Output the (X, Y) coordinate of the center of the cell containing the given text.  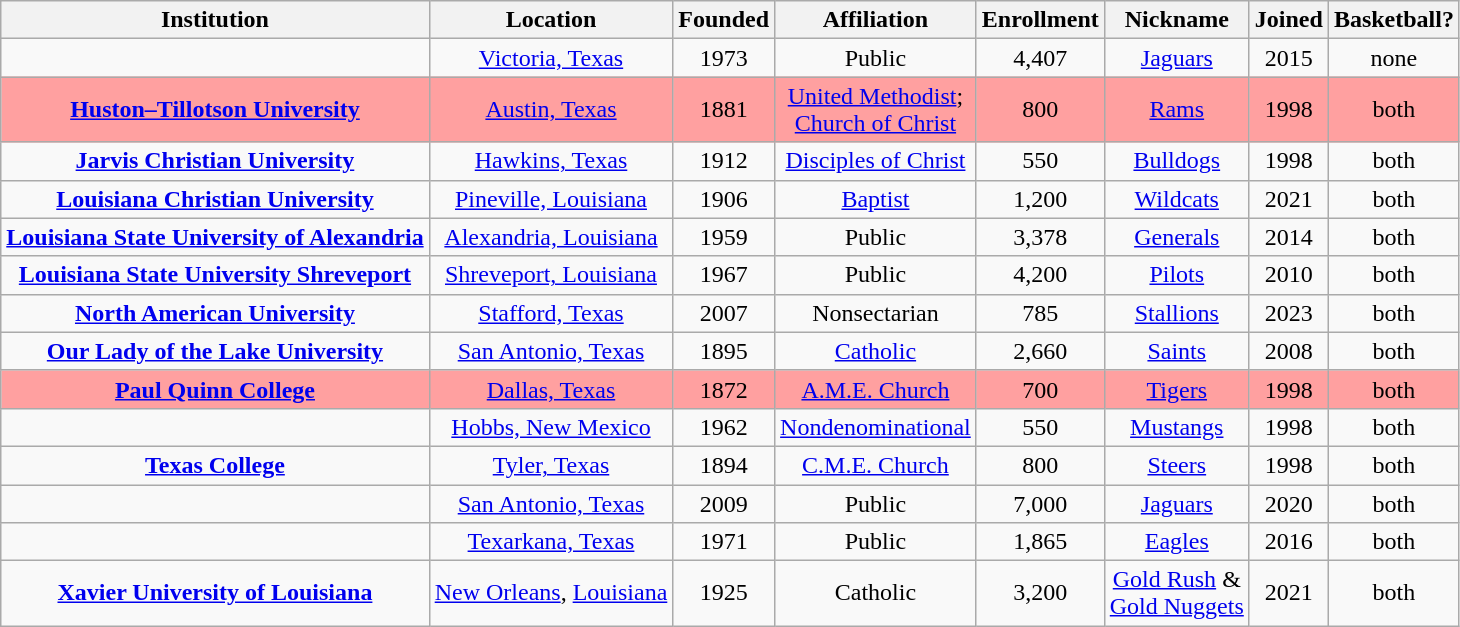
2014 (1288, 237)
2015 (1288, 58)
Saints (1176, 351)
2008 (1288, 351)
Paul Quinn College (215, 389)
1895 (724, 351)
700 (1040, 389)
Nonsectarian (876, 313)
2023 (1288, 313)
Stafford, Texas (551, 313)
2016 (1288, 542)
Shreveport, Louisiana (551, 275)
Victoria, Texas (551, 58)
Tyler, Texas (551, 465)
1973 (724, 58)
Pineville, Louisiana (551, 199)
Xavier University of Louisiana (215, 594)
Texarkana, Texas (551, 542)
1925 (724, 594)
Joined (1288, 20)
Huston–Tillotson University (215, 110)
Tigers (1176, 389)
Louisiana State University Shreveport (215, 275)
785 (1040, 313)
1962 (724, 427)
Texas College (215, 465)
3,200 (1040, 594)
Eagles (1176, 542)
1959 (724, 237)
1872 (724, 389)
1906 (724, 199)
7,000 (1040, 503)
1912 (724, 161)
Dallas, Texas (551, 389)
Hobbs, New Mexico (551, 427)
Institution (215, 20)
1894 (724, 465)
Nickname (1176, 20)
Our Lady of the Lake University (215, 351)
A.M.E. Church (876, 389)
1967 (724, 275)
4,200 (1040, 275)
Founded (724, 20)
Austin, Texas (551, 110)
Steers (1176, 465)
none (1394, 58)
Rams (1176, 110)
1,200 (1040, 199)
2010 (1288, 275)
Gold Rush &Gold Nuggets (1176, 594)
4,407 (1040, 58)
Jarvis Christian University (215, 161)
United Methodist;Church of Christ (876, 110)
Wildcats (1176, 199)
2007 (724, 313)
Louisiana State University of Alexandria (215, 237)
3,378 (1040, 237)
2,660 (1040, 351)
North American University (215, 313)
Location (551, 20)
C.M.E. Church (876, 465)
New Orleans, Louisiana (551, 594)
Basketball? (1394, 20)
2020 (1288, 503)
Affiliation (876, 20)
1,865 (1040, 542)
Nondenominational (876, 427)
Mustangs (1176, 427)
Generals (1176, 237)
1881 (724, 110)
Bulldogs (1176, 161)
Disciples of Christ (876, 161)
Enrollment (1040, 20)
Louisiana Christian University (215, 199)
Hawkins, Texas (551, 161)
1971 (724, 542)
Baptist (876, 199)
Stallions (1176, 313)
2009 (724, 503)
Pilots (1176, 275)
Alexandria, Louisiana (551, 237)
